Capture the cell that displays the provided text and extract its (x, y) central coordinate. 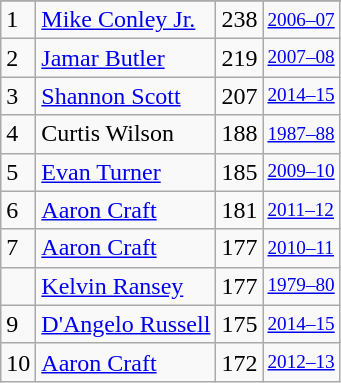
2007–08 (301, 58)
9 (18, 324)
181 (240, 210)
175 (240, 324)
238 (240, 20)
Mike Conley Jr. (126, 20)
188 (240, 134)
7 (18, 248)
6 (18, 210)
2 (18, 58)
172 (240, 362)
D'Angelo Russell (126, 324)
2011–12 (301, 210)
Shannon Scott (126, 96)
2012–13 (301, 362)
1987–88 (301, 134)
Jamar Butler (126, 58)
2009–10 (301, 172)
2010–11 (301, 248)
4 (18, 134)
2006–07 (301, 20)
207 (240, 96)
Kelvin Ransey (126, 286)
1 (18, 20)
219 (240, 58)
Evan Turner (126, 172)
5 (18, 172)
185 (240, 172)
1979–80 (301, 286)
3 (18, 96)
Curtis Wilson (126, 134)
10 (18, 362)
